Scan for the cell matching the given text and deliver its (x, y) coordinate at center. 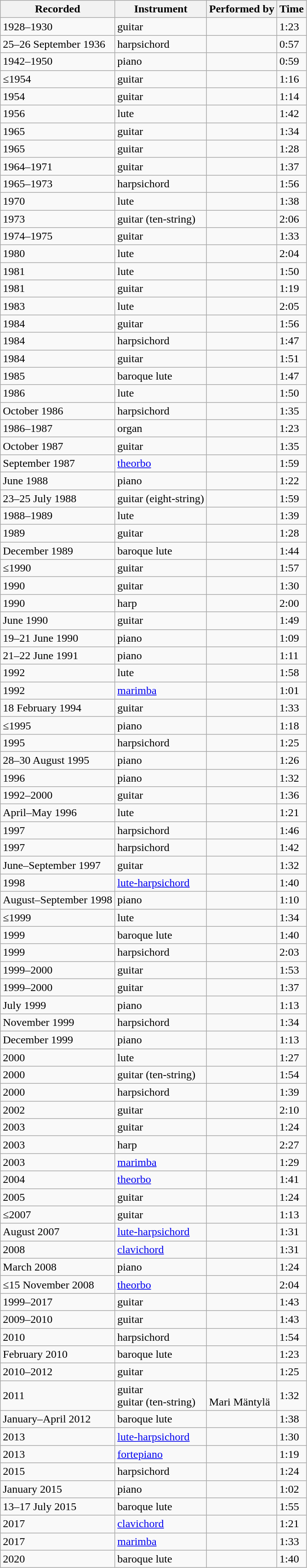
1:46 (292, 830)
1996 (58, 778)
1988–1989 (58, 516)
December 1999 (58, 1040)
guitar (eight-string) (161, 498)
≤1995 (58, 725)
≤1990 (58, 568)
≤1999 (58, 918)
2:00 (292, 603)
1:51 (292, 358)
April–May 1996 (58, 813)
2:10 (292, 1110)
2002 (58, 1110)
2008 (58, 1249)
August–September 1998 (58, 900)
March 2008 (58, 1267)
1992–2000 (58, 795)
October 1986 (58, 411)
1964–1971 (58, 166)
February 2010 (58, 1355)
August 2007 (58, 1232)
21–22 June 1991 (58, 655)
2020 (58, 1559)
1:09 (292, 638)
1:44 (292, 551)
September 1987 (58, 463)
guitarguitar (ten-string) (161, 1395)
1985 (58, 376)
1970 (58, 201)
2:06 (292, 219)
1998 (58, 883)
2010 (58, 1337)
1956 (58, 114)
1973 (58, 219)
1:26 (292, 760)
1:41 (292, 1180)
fortepiano (161, 1454)
1995 (58, 743)
January 2015 (58, 1489)
1:16 (292, 79)
July 1999 (58, 1005)
1986 (58, 393)
1:01 (292, 690)
1:55 (292, 1506)
1:18 (292, 725)
Mari Mäntylä (242, 1395)
1989 (58, 533)
1:22 (292, 481)
25–26 September 1936 (58, 44)
Recorded (58, 9)
December 1989 (58, 551)
1:53 (292, 970)
organ (161, 428)
2010–2012 (58, 1372)
1:57 (292, 568)
1:49 (292, 621)
1:58 (292, 673)
1:10 (292, 900)
Time (292, 9)
2:05 (292, 306)
1:29 (292, 1162)
June 1990 (58, 621)
≤15 November 2008 (58, 1284)
1986–1987 (58, 428)
Instrument (161, 9)
1974–1975 (58, 236)
19–21 June 1990 (58, 638)
0:57 (292, 44)
June–September 1997 (58, 865)
13–17 July 2015 (58, 1506)
1954 (58, 96)
November 1999 (58, 1022)
1942–1950 (58, 62)
28–30 August 1995 (58, 760)
1928–1930 (58, 27)
≤2007 (58, 1215)
1:36 (292, 795)
January–April 2012 (58, 1419)
1:14 (292, 96)
Performed by (242, 9)
1:02 (292, 1489)
1965–1973 (58, 184)
≤1954 (58, 79)
0:59 (292, 62)
1:11 (292, 655)
1980 (58, 254)
1999–2017 (58, 1302)
18 February 1994 (58, 708)
2015 (58, 1472)
2:27 (292, 1145)
1:27 (292, 1057)
2004 (58, 1180)
2005 (58, 1197)
2009–2010 (58, 1319)
2011 (58, 1395)
2:03 (292, 952)
October 1987 (58, 446)
23–25 July 1988 (58, 498)
June 1988 (58, 481)
1983 (58, 306)
